Locate the cell with the specified text and output its (x, y) center coordinate. 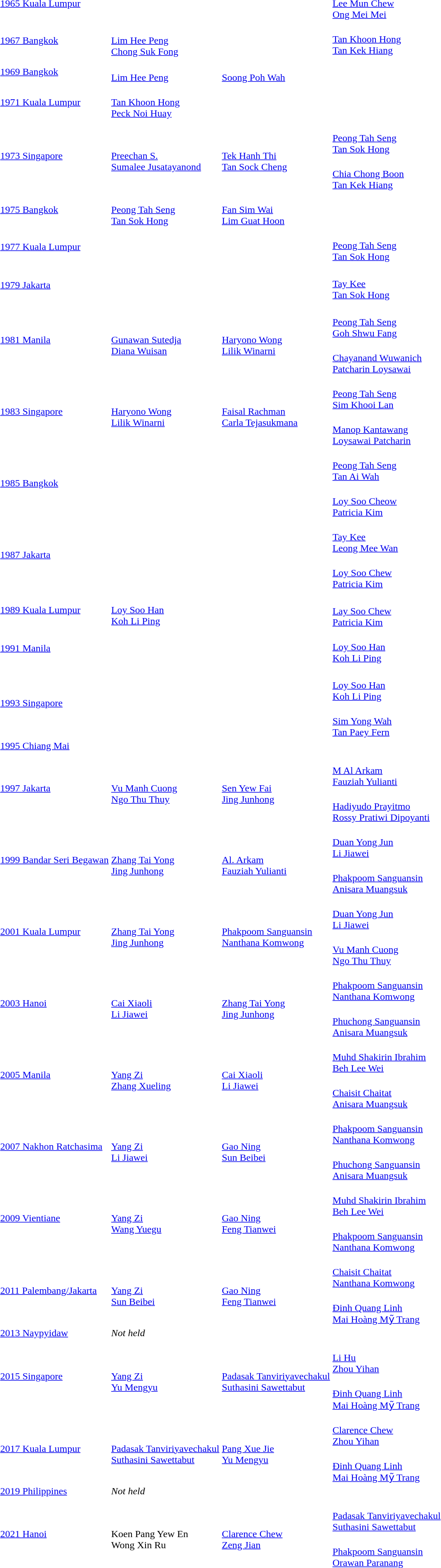
Tay KeeTan Sok Hong (387, 284)
Peong Tah SengSim Khooi Lan (387, 394)
Loy Soo ChewPatricia Kim (387, 573)
Chayanand WuwanichPatcharin Loysawai (387, 358)
Chia Chong BoonTan Kek Hiang (387, 174)
Lim Hee PengChong Suk Fong (165, 40)
Yang ZiYu Mengyu (165, 1376)
Sen Yew FaiJing Junhong (276, 788)
Soong Poh Wah (276, 72)
Yang ZiLi Jiawei (165, 1146)
Sim Yong WahTan Paey Fern (387, 721)
Tek Hanh ThiTan Sock Cheng (276, 156)
Peong Tah SengGoh Shwu Fang (387, 322)
Lim Hee Peng (165, 72)
Tan Khoon HongPeck Noi Huay (165, 102)
Gunawan SutedjaDiana Wuisan (165, 340)
Manop KantawangLoysawai Patcharin (387, 429)
Pang Xue JieYu Mengyu (276, 1448)
Yang ZiSun Beibei (165, 1290)
Faisal RachmanCarla Tejasukmana (276, 412)
Li HuZhou Yihan (387, 1358)
Yang ZiZhang Xueling (165, 1075)
Tay KeeLeong Mee Wan (387, 537)
Loy Soo CheowPatricia Kim (387, 501)
Preechan S.Sumalee Jusatayanond (165, 156)
Peong Tah SengTan Ai Wah (387, 465)
Tan Khoon HongTan Kek Hiang (387, 39)
Clarence ChewZhou Yihan (387, 1430)
M Al ArkamFauziah Yulianti (387, 770)
Hadiyudo PrayitmoRossy Pratiwi Dipoyanti (387, 806)
Phakpoom SanguansinAnisara Muangsuk (387, 878)
Al. ArkamFauziah Yulianti (276, 860)
Chaisit ChaitatAnisara Muangsuk (387, 1093)
Chaisit ChaitatNanthana Komwong (387, 1272)
Yang ZiWang Yuegu (165, 1218)
Lay Soo ChewPatricia Kim (387, 611)
Gao NingSun Beibei (276, 1146)
Fan Sim WaiLim Guat Hoon (276, 210)
